Return the (X, Y) coordinate for the center point of the cell that contains the specified text.  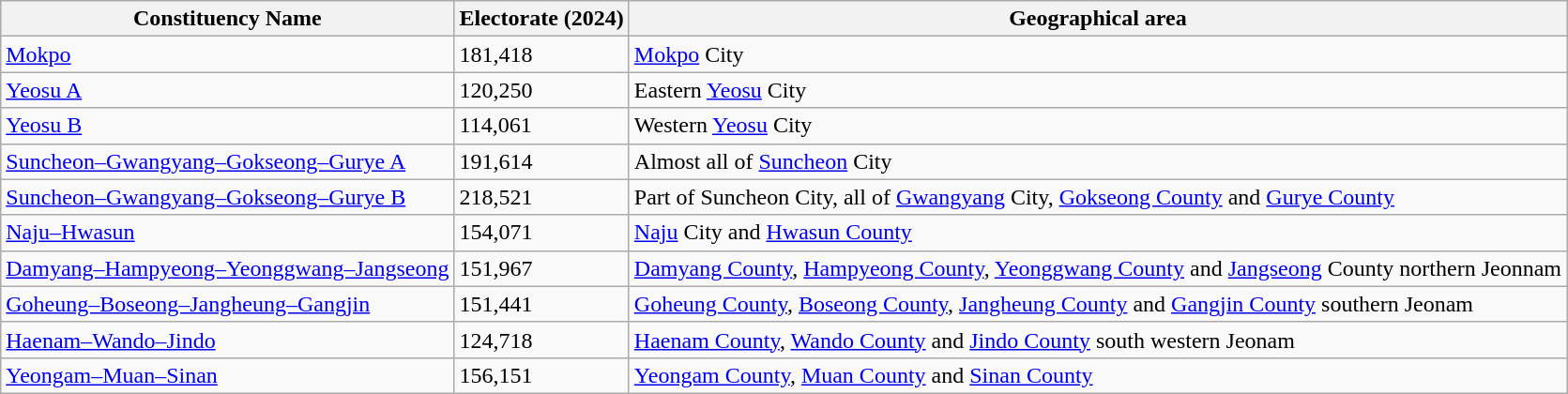
Mokpo (227, 54)
Yeongam–Muan–Sinan (227, 375)
Part of Suncheon City, all of Gwangyang City, Gokseong County and Gurye County (1098, 197)
Damyang–Hampyeong–Yeonggwang–Jangseong (227, 268)
Yeosu A (227, 90)
Goheung–Boseong–Jangheung–Gangjin (227, 304)
Suncheon–Gwangyang–Gokseong–Gurye A (227, 161)
181,418 (541, 54)
114,061 (541, 126)
124,718 (541, 340)
Suncheon–Gwangyang–Gokseong–Gurye B (227, 197)
Goheung County, Boseong County, Jangheung County and Gangjin County southern Jeonam (1098, 304)
Western Yeosu City (1098, 126)
120,250 (541, 90)
Geographical area (1098, 19)
Haenam–Wando–Jindo (227, 340)
Yeongam County, Muan County and Sinan County (1098, 375)
Almost all of Suncheon City (1098, 161)
Naju City and Hwasun County (1098, 233)
Naju–Hwasun (227, 233)
Constituency Name (227, 19)
Eastern Yeosu City (1098, 90)
191,614 (541, 161)
Yeosu B (227, 126)
Haenam County, Wando County and Jindo County south western Jeonam (1098, 340)
Damyang County, Hampyeong County, Yeonggwang County and Jangseong County northern Jeonnam (1098, 268)
Electorate (2024) (541, 19)
Mokpo City (1098, 54)
154,071 (541, 233)
151,967 (541, 268)
156,151 (541, 375)
151,441 (541, 304)
218,521 (541, 197)
